Return the [X, Y] coordinate for the center point of the cell that contains the specified text.  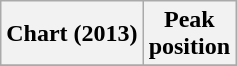
Peakposition [189, 34]
Chart (2013) [72, 34]
